Determine the (X, Y) coordinate at the center of the cell enclosing the given text.  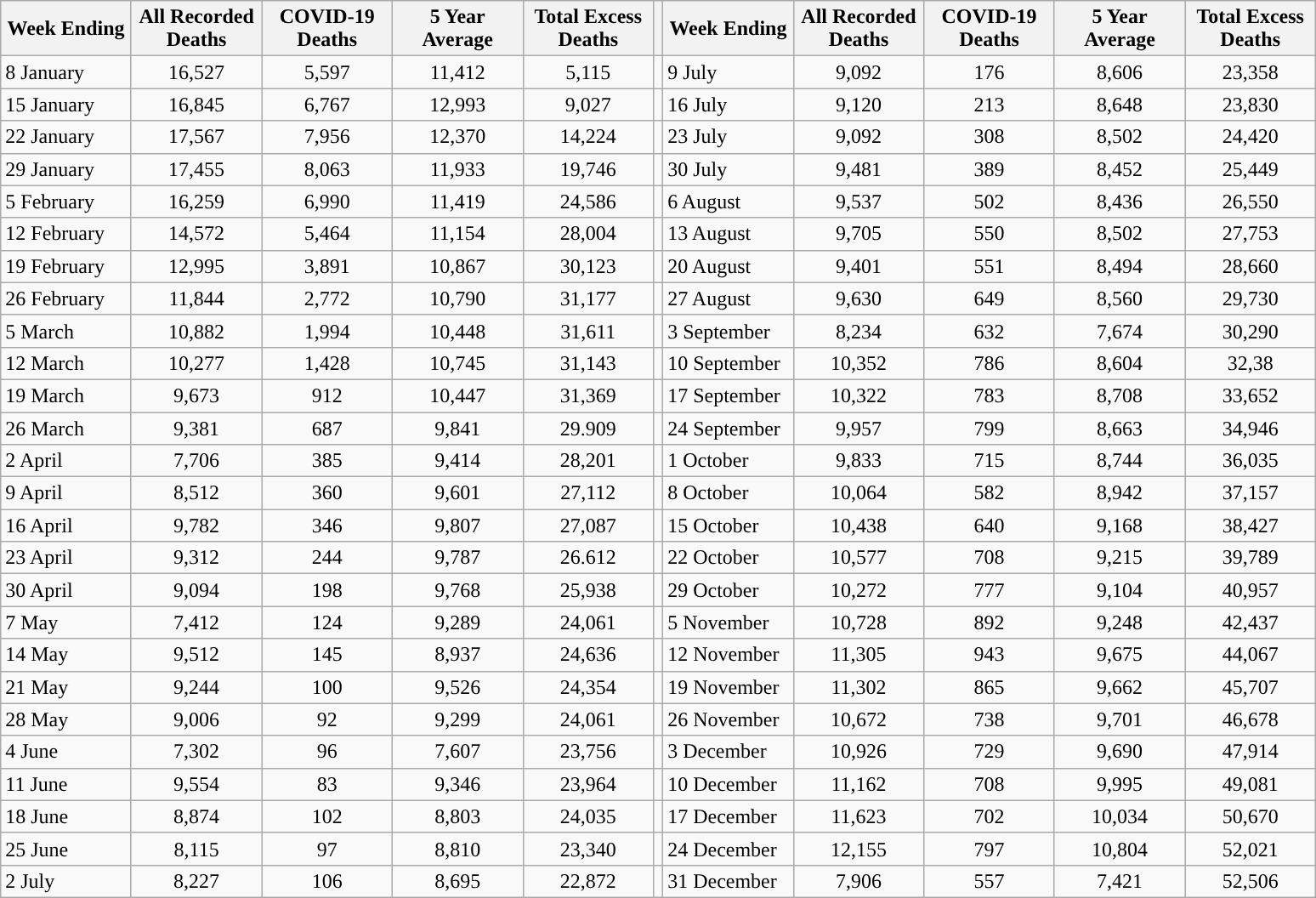
11,412 (457, 72)
7,674 (1120, 331)
36,035 (1251, 461)
19,746 (588, 169)
10,745 (457, 363)
23 April (66, 558)
11,302 (859, 687)
8,560 (1120, 298)
9,401 (859, 266)
9,006 (196, 719)
28,004 (588, 234)
912 (327, 395)
5 November (729, 622)
10,867 (457, 266)
7 May (66, 622)
50,670 (1251, 816)
10,438 (859, 526)
9,957 (859, 428)
715 (990, 461)
8 January (66, 72)
8,063 (327, 169)
729 (990, 752)
97 (327, 849)
26 February (66, 298)
632 (990, 331)
11,419 (457, 202)
8,663 (1120, 428)
9,833 (859, 461)
2 July (66, 881)
7,706 (196, 461)
30,123 (588, 266)
9,414 (457, 461)
2,772 (327, 298)
9,289 (457, 622)
1,428 (327, 363)
25,449 (1251, 169)
23,340 (588, 849)
7,607 (457, 752)
17,455 (196, 169)
8,810 (457, 849)
14,572 (196, 234)
176 (990, 72)
582 (990, 493)
11,623 (859, 816)
10 December (729, 784)
124 (327, 622)
31,369 (588, 395)
9,701 (1120, 719)
8,874 (196, 816)
360 (327, 493)
1 October (729, 461)
8,803 (457, 816)
10,577 (859, 558)
10,672 (859, 719)
10,447 (457, 395)
22,872 (588, 881)
9,782 (196, 526)
17 December (729, 816)
8,744 (1120, 461)
96 (327, 752)
9 July (729, 72)
10,804 (1120, 849)
10,322 (859, 395)
11,305 (859, 655)
7,906 (859, 881)
8,436 (1120, 202)
9 April (66, 493)
17 September (729, 395)
12 November (729, 655)
28,201 (588, 461)
12,993 (457, 105)
30,290 (1251, 331)
28 May (66, 719)
702 (990, 816)
18 June (66, 816)
9,512 (196, 655)
389 (990, 169)
9,675 (1120, 655)
9,630 (859, 298)
8,227 (196, 881)
2 April (66, 461)
9,215 (1120, 558)
32,38 (1251, 363)
9,995 (1120, 784)
346 (327, 526)
16,259 (196, 202)
26 March (66, 428)
15 October (729, 526)
106 (327, 881)
10,352 (859, 363)
8,648 (1120, 105)
34,946 (1251, 428)
6,767 (327, 105)
31,611 (588, 331)
7,412 (196, 622)
213 (990, 105)
22 October (729, 558)
23,830 (1251, 105)
21 May (66, 687)
198 (327, 590)
9,787 (457, 558)
9,662 (1120, 687)
8,452 (1120, 169)
7,421 (1120, 881)
10,034 (1120, 816)
16 April (66, 526)
17,567 (196, 137)
45,707 (1251, 687)
23,756 (588, 752)
9,768 (457, 590)
12 March (66, 363)
5,597 (327, 72)
9,312 (196, 558)
1,994 (327, 331)
8,512 (196, 493)
9,481 (859, 169)
26,550 (1251, 202)
145 (327, 655)
30 July (729, 169)
5 March (66, 331)
27,112 (588, 493)
24,354 (588, 687)
92 (327, 719)
24,420 (1251, 137)
14 May (66, 655)
24,636 (588, 655)
9,120 (859, 105)
23,358 (1251, 72)
52,506 (1251, 881)
3,891 (327, 266)
23 July (729, 137)
38,427 (1251, 526)
37,157 (1251, 493)
9,346 (457, 784)
16,845 (196, 105)
9,554 (196, 784)
13 August (729, 234)
33,652 (1251, 395)
24,035 (588, 816)
9,244 (196, 687)
49,081 (1251, 784)
4 June (66, 752)
31,177 (588, 298)
865 (990, 687)
649 (990, 298)
11,162 (859, 784)
9,168 (1120, 526)
24 September (729, 428)
557 (990, 881)
783 (990, 395)
551 (990, 266)
10,448 (457, 331)
30 April (66, 590)
10,882 (196, 331)
27 August (729, 298)
687 (327, 428)
5,115 (588, 72)
24,586 (588, 202)
12,155 (859, 849)
9,537 (859, 202)
8,604 (1120, 363)
9,807 (457, 526)
738 (990, 719)
8,695 (457, 881)
9,248 (1120, 622)
10,064 (859, 493)
10,790 (457, 298)
10,277 (196, 363)
52,021 (1251, 849)
40,957 (1251, 590)
6,990 (327, 202)
19 November (729, 687)
5 February (66, 202)
9,841 (457, 428)
29 January (66, 169)
26 November (729, 719)
42,437 (1251, 622)
12 February (66, 234)
799 (990, 428)
5,464 (327, 234)
100 (327, 687)
8,234 (859, 331)
7,956 (327, 137)
11 June (66, 784)
9,526 (457, 687)
31 December (729, 881)
11,933 (457, 169)
8,708 (1120, 395)
7,302 (196, 752)
10 September (729, 363)
797 (990, 849)
23,964 (588, 784)
83 (327, 784)
10,728 (859, 622)
28,660 (1251, 266)
244 (327, 558)
12,995 (196, 266)
8 October (729, 493)
9,094 (196, 590)
29,730 (1251, 298)
39,789 (1251, 558)
777 (990, 590)
9,027 (588, 105)
47,914 (1251, 752)
11,844 (196, 298)
27,087 (588, 526)
786 (990, 363)
10,926 (859, 752)
31,143 (588, 363)
3 December (729, 752)
24 December (729, 849)
385 (327, 461)
19 March (66, 395)
502 (990, 202)
22 January (66, 137)
102 (327, 816)
25,938 (588, 590)
25 June (66, 849)
640 (990, 526)
8,494 (1120, 266)
27,753 (1251, 234)
8,942 (1120, 493)
11,154 (457, 234)
9,673 (196, 395)
308 (990, 137)
10,272 (859, 590)
9,601 (457, 493)
6 August (729, 202)
9,299 (457, 719)
9,705 (859, 234)
19 February (66, 266)
16,527 (196, 72)
943 (990, 655)
8,115 (196, 849)
26.612 (588, 558)
550 (990, 234)
8,606 (1120, 72)
29.909 (588, 428)
15 January (66, 105)
9,381 (196, 428)
14,224 (588, 137)
20 August (729, 266)
12,370 (457, 137)
16 July (729, 105)
3 September (729, 331)
46,678 (1251, 719)
29 October (729, 590)
892 (990, 622)
9,104 (1120, 590)
8,937 (457, 655)
9,690 (1120, 752)
44,067 (1251, 655)
